Identify which cell holds the provided text, then report its [X, Y] central coordinate. 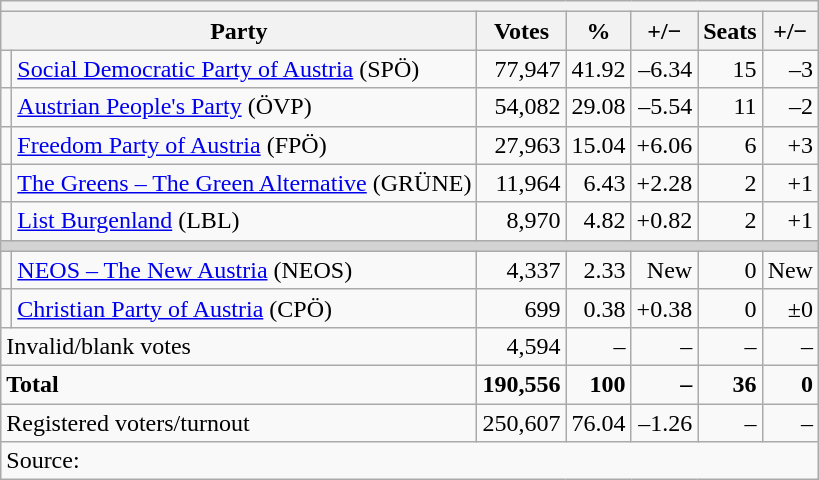
–3 [790, 69]
% [598, 31]
Freedom Party of Austria (FPÖ) [244, 145]
15.04 [598, 145]
0.38 [598, 308]
4.82 [598, 221]
41.92 [598, 69]
250,607 [522, 423]
36 [730, 384]
Votes [522, 31]
–6.34 [664, 69]
11,964 [522, 183]
The Greens – The Green Alternative (GRÜNE) [244, 183]
76.04 [598, 423]
2.33 [598, 270]
15 [730, 69]
190,556 [522, 384]
+0.38 [664, 308]
4,594 [522, 346]
6 [730, 145]
Social Democratic Party of Austria (SPÖ) [244, 69]
+0.82 [664, 221]
+6.06 [664, 145]
54,082 [522, 107]
±0 [790, 308]
77,947 [522, 69]
699 [522, 308]
27,963 [522, 145]
List Burgenland (LBL) [244, 221]
Austrian People's Party (ÖVP) [244, 107]
–1.26 [664, 423]
–2 [790, 107]
Source: [410, 461]
100 [598, 384]
11 [730, 107]
6.43 [598, 183]
Registered voters/turnout [239, 423]
Total [239, 384]
+2.28 [664, 183]
NEOS – The New Austria (NEOS) [244, 270]
Party [239, 31]
Invalid/blank votes [239, 346]
–5.54 [664, 107]
8,970 [522, 221]
Seats [730, 31]
Christian Party of Austria (CPÖ) [244, 308]
4,337 [522, 270]
29.08 [598, 107]
+3 [790, 145]
